Provide the [X, Y] coordinate of the cell's center where the given text is located.  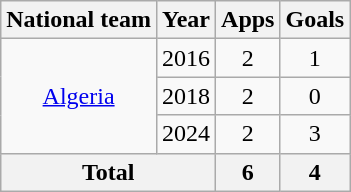
2024 [186, 134]
1 [315, 58]
Apps [248, 20]
Year [186, 20]
2016 [186, 58]
0 [315, 96]
3 [315, 134]
Total [108, 172]
4 [315, 172]
6 [248, 172]
Goals [315, 20]
Algeria [79, 96]
2018 [186, 96]
National team [79, 20]
